Scan for the cell matching the given text and deliver its (X, Y) coordinate at center. 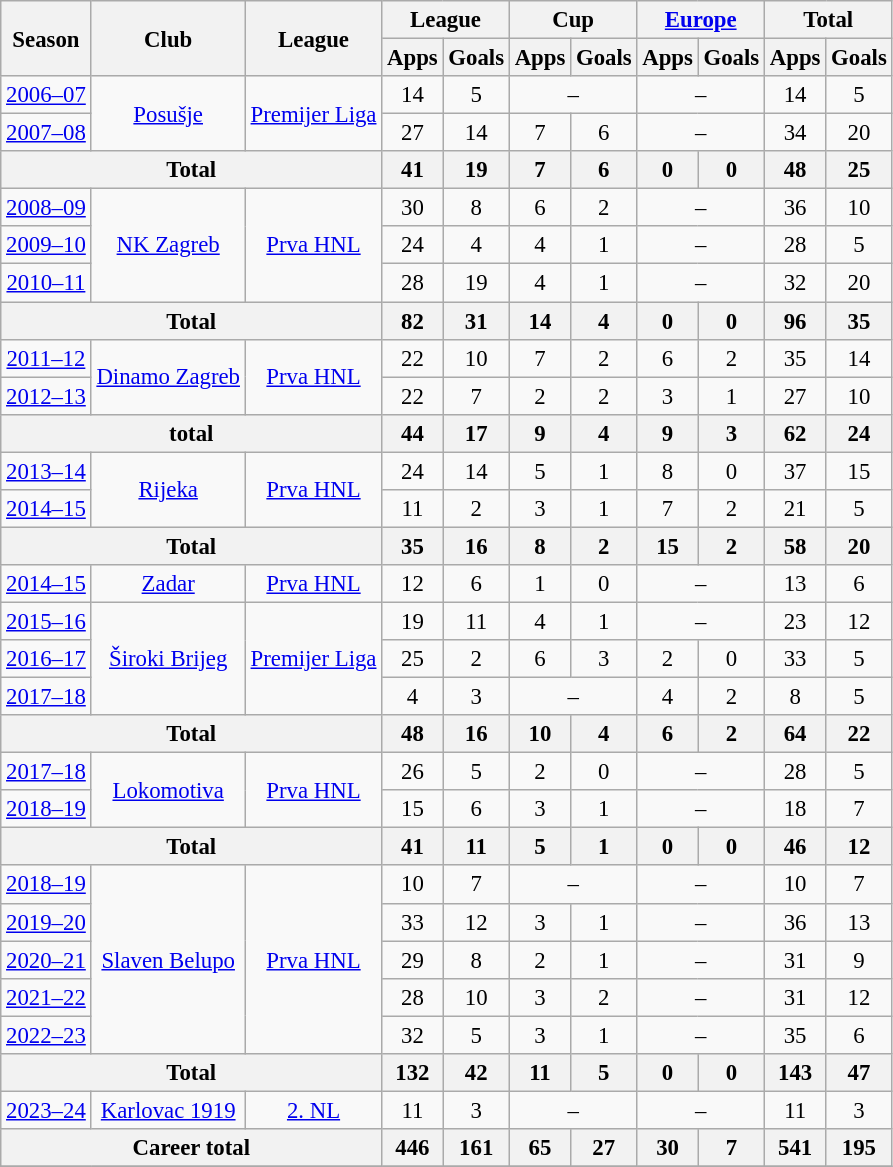
37 (794, 471)
Karlovac 1919 (168, 1110)
132 (412, 1073)
Season (46, 38)
Posušje (168, 114)
2021–22 (46, 997)
NK Zagreb (168, 246)
29 (412, 960)
21 (794, 509)
2010–11 (46, 283)
2. NL (313, 1110)
541 (794, 1148)
64 (794, 734)
2012–13 (46, 396)
Dinamo Zagreb (168, 376)
2022–23 (46, 1035)
Europe (701, 20)
44 (412, 433)
161 (476, 1148)
58 (794, 546)
2013–14 (46, 471)
2015–16 (46, 621)
82 (412, 321)
2006–07 (46, 95)
2023–24 (46, 1110)
195 (859, 1148)
62 (794, 433)
47 (859, 1073)
Zadar (168, 584)
18 (794, 809)
2009–10 (46, 245)
2007–08 (46, 133)
Široki Brijeg (168, 658)
Slaven Belupo (168, 960)
2008–09 (46, 208)
Cup (573, 20)
Club (168, 38)
Career total (192, 1148)
17 (476, 433)
Lokomotiva (168, 790)
2019–20 (46, 922)
446 (412, 1148)
23 (794, 621)
2011–12 (46, 358)
143 (794, 1073)
2016–17 (46, 659)
total (192, 433)
96 (794, 321)
2020–21 (46, 960)
26 (412, 772)
65 (540, 1148)
Rijeka (168, 490)
46 (794, 847)
34 (794, 133)
42 (476, 1073)
